From the cell containing the given text, extract its center point as (x, y) coordinate. 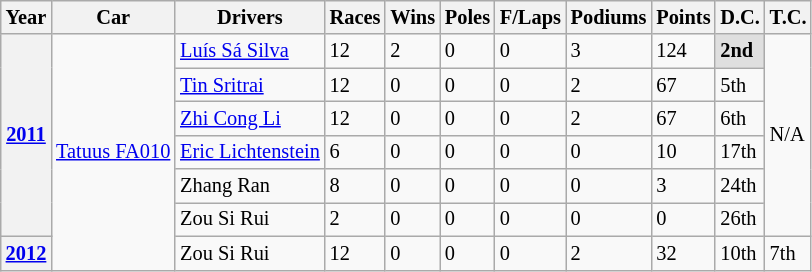
17th (740, 152)
24th (740, 186)
Zhi Cong Li (250, 118)
32 (683, 253)
Wins (412, 17)
F/Laps (530, 17)
10 (683, 152)
2011 (26, 135)
Eric Lichtenstein (250, 152)
26th (740, 219)
7th (788, 253)
8 (356, 186)
124 (683, 51)
Podiums (609, 17)
6th (740, 118)
D.C. (740, 17)
Races (356, 17)
10th (740, 253)
N/A (788, 135)
Year (26, 17)
5th (740, 85)
Tatuus FA010 (113, 152)
Zhang Ran (250, 186)
2012 (26, 253)
Points (683, 17)
Drivers (250, 17)
Car (113, 17)
T.C. (788, 17)
6 (356, 152)
Poles (468, 17)
2nd (740, 51)
Luís Sá Silva (250, 51)
Tin Sritrai (250, 85)
